Find where the given text appears and provide that cell's center as (X, Y) coordinate. 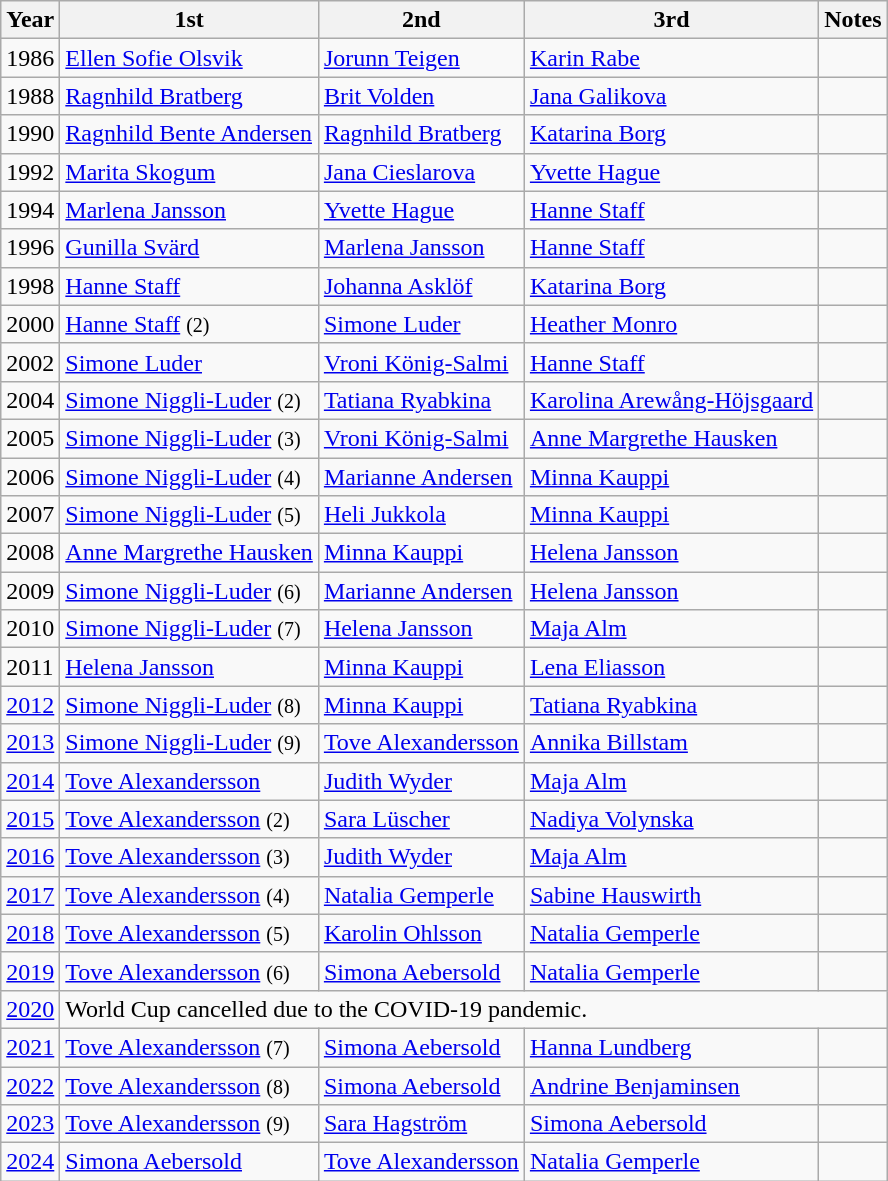
Andrine Benjaminsen (671, 1085)
Tove Alexandersson (8) (190, 1085)
2019 (30, 971)
3rd (671, 20)
Jana Galikova (671, 96)
Ellen Sofie Olsvik (190, 58)
Karin Rabe (671, 58)
2022 (30, 1085)
2012 (30, 705)
Nadiya Volynska (671, 819)
Simone Niggli-Luder (2) (190, 400)
Jorunn Teigen (421, 58)
Simone Niggli-Luder (7) (190, 629)
2016 (30, 857)
2009 (30, 591)
Sara Lüscher (421, 819)
Simone Niggli-Luder (4) (190, 477)
2002 (30, 362)
Heather Monro (671, 324)
Notes (853, 20)
1990 (30, 134)
2000 (30, 324)
1998 (30, 286)
2010 (30, 629)
1st (190, 20)
Hanne Staff (2) (190, 324)
2020 (30, 1009)
1996 (30, 248)
2021 (30, 1047)
Year (30, 20)
Simone Niggli-Luder (5) (190, 515)
Gunilla Svärd (190, 248)
World Cup cancelled due to the COVID-19 pandemic. (474, 1009)
2023 (30, 1124)
Lena Eliasson (671, 667)
Marita Skogum (190, 172)
Tove Alexandersson (2) (190, 819)
Johanna Asklöf (421, 286)
Jana Cieslarova (421, 172)
2007 (30, 515)
Heli Jukkola (421, 515)
Karolina Arewång-Höjsgaard (671, 400)
Karolin Ohlsson (421, 933)
2015 (30, 819)
2024 (30, 1162)
2011 (30, 667)
Simone Niggli-Luder (6) (190, 591)
2006 (30, 477)
1994 (30, 210)
1992 (30, 172)
2nd (421, 20)
Sabine Hauswirth (671, 895)
2005 (30, 438)
2013 (30, 743)
Tove Alexandersson (7) (190, 1047)
1988 (30, 96)
2004 (30, 400)
Brit Volden (421, 96)
Tove Alexandersson (6) (190, 971)
Tove Alexandersson (3) (190, 857)
Simone Niggli-Luder (9) (190, 743)
Hanna Lundberg (671, 1047)
2018 (30, 933)
Simone Niggli-Luder (3) (190, 438)
Sara Hagström (421, 1124)
Annika Billstam (671, 743)
2017 (30, 895)
Tove Alexandersson (4) (190, 895)
Tove Alexandersson (9) (190, 1124)
Tove Alexandersson (5) (190, 933)
2008 (30, 553)
1986 (30, 58)
2014 (30, 781)
Ragnhild Bente Andersen (190, 134)
Simone Niggli-Luder (8) (190, 705)
